Return [X, Y] of the center of cell containing provided text 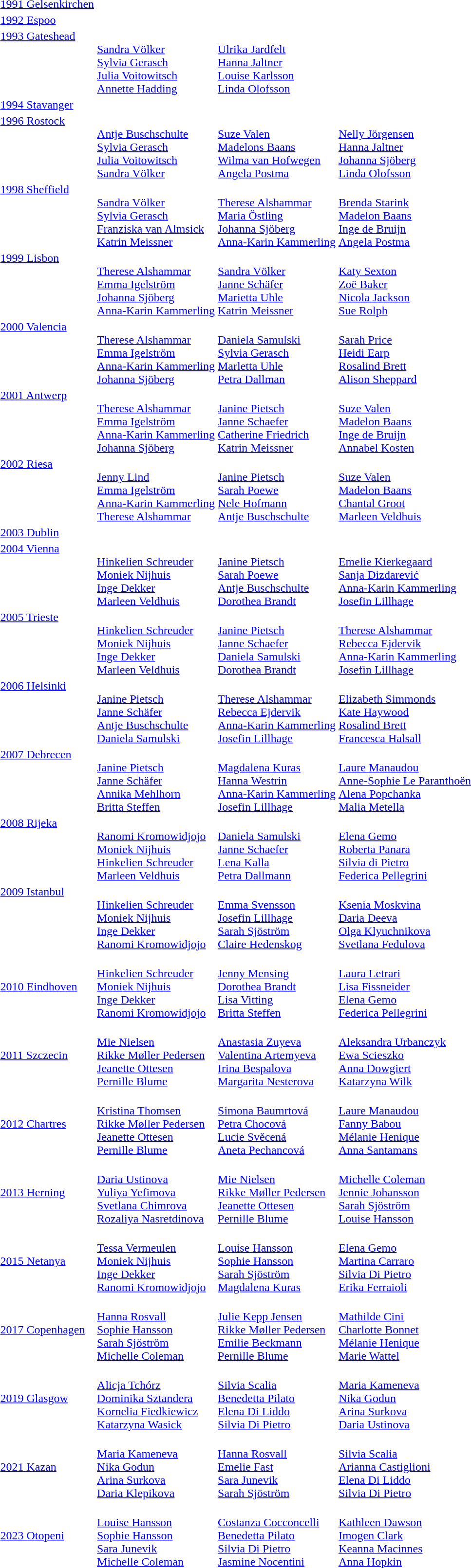
Daria UstinovaYuliya YefimovaSvetlana ChimrovaRozaliya Nasretdinova [156, 1192]
Silvia ScaliaBenedetta PilatoElena Di LiddoSilvia Di Pietro [277, 1398]
Maria KamenevaNika GodunArina SurkovaDaria Klepikova [156, 1467]
Jenny LindEmma IgelströmAnna-Karin KammerlingTherese Alshammar [156, 490]
Daniela SamulskiJanne SchaeferLena KallaPetra Dallmann [277, 849]
Jenny MensingDorothea BrandtLisa VittingBritta Steffen [277, 986]
Magdalena KurasHanna WestrinAnna-Karin KammerlingJosefin Lillhage [277, 781]
Antje BuschschulteSylvia GeraschJulia VoitowitschSandra Völker [156, 147]
Hanna RosvallEmelie FastSara JunevikSarah Sjöström [277, 1467]
Kristina ThomsenRikke Møller PedersenJeanette OttesenPernille Blume [156, 1124]
Alicja TchórzDominika SztanderaKornelia FiedkiewiczKatarzyna Wasick [156, 1398]
Anastasia ZuyevaValentina ArtemyevaIrina BespalovaMargarita Nesterova [277, 1055]
Ranomi KromowidjojoMoniek NijhuisHinkelien SchreuderMarleen Veldhuis [156, 849]
Janine PietschSarah PoeweAntje BuschschulteDorothea Brandt [277, 575]
Tessa VermeulenMoniek NijhuisInge DekkerRanomi Kromowidjojo [156, 1261]
Therese AlshammarRebecca Ejdervik Anna-Karin Kammerling Josefin Lillhage [277, 712]
Sandra VölkerJanne SchäferMarietta UhleKatrin Meissner [277, 284]
Sandra VölkerSylvia GeraschFranziska van AlmsickKatrin Meissner [156, 216]
Janine PietschSarah PoeweNele HofmannAntje Buschschulte [277, 490]
Therese AlshammarEmma IgelströmJohanna SjöbergAnna-Karin Kammerling [156, 284]
Emma SvenssonJosefin LillhageSarah SjöströmClaire Hedenskog [277, 918]
Janine PietschJanne SchaeferCatherine FriedrichKatrin Meissner [277, 421]
Hanna RosvallSophie HanssonSarah SjöströmMichelle Coleman [156, 1330]
Ulrika JardfeltHanna JaltnerLouise KarlssonLinda Olofsson [277, 62]
Janine PietschJanne SchaeferDaniela SamulskiDorothea Brandt [277, 643]
Daniela SamulskiSylvia GeraschMarletta UhlePetra Dallman [277, 353]
Janine PietschJanne SchäferAntje BuschschulteDaniela Samulski [156, 712]
Louise HanssonSophie HanssonSarah SjöströmMagdalena Kuras [277, 1261]
Suze ValenMadelons BaansWilma van HofwegenAngela Postma [277, 147]
Julie Kepp JensenRikke Møller PedersenEmilie BeckmannPernille Blume [277, 1330]
Sandra VölkerSylvia GeraschJulia VoitowitschAnnette Hadding [156, 62]
Therese AlshammarMaria ÖstlingJohanna SjöbergAnna-Karin Kammerling [277, 216]
Simona BaumrtováPetra ChocováLucie SvěcenáAneta Pechancová [277, 1124]
Janine PietschJanne SchäferAnnika MehlhornBritta Steffen [156, 781]
